Scan for the cell matching the given text and deliver its [x, y] coordinate at center. 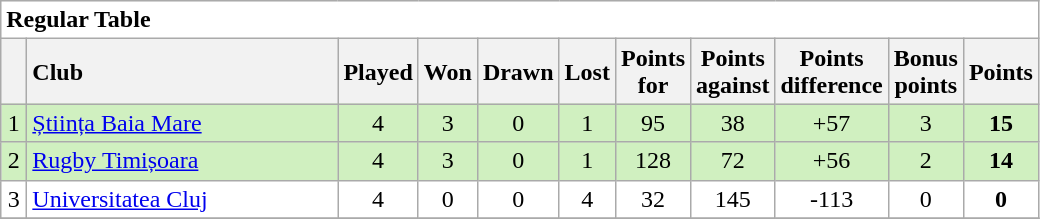
Bonus points [926, 72]
145 [733, 199]
Points against [733, 72]
Drawn [518, 72]
+57 [832, 123]
Points [1000, 72]
14 [1000, 161]
Points for [652, 72]
72 [733, 161]
32 [652, 199]
Universitatea Cluj [182, 199]
-113 [832, 199]
38 [733, 123]
15 [1000, 123]
Won [448, 72]
95 [652, 123]
Club [182, 72]
Regular Table [520, 20]
Știința Baia Mare [182, 123]
Points difference [832, 72]
Played [378, 72]
Lost [587, 72]
128 [652, 161]
+56 [832, 161]
Rugby Timișoara [182, 161]
